Identify which cell holds the provided text, then report its [X, Y] central coordinate. 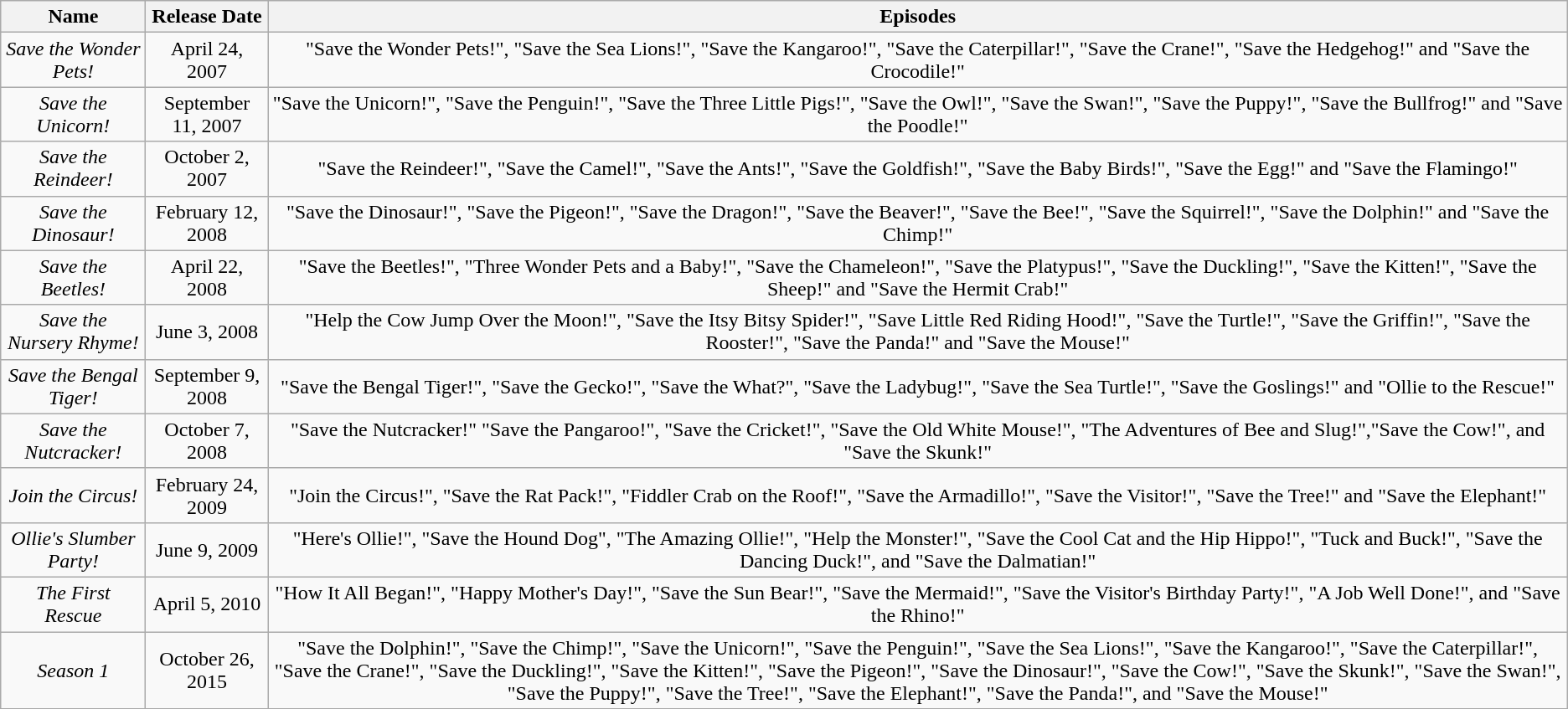
October 7, 2008 [207, 440]
Save the Unicorn! [74, 114]
Save the Wonder Pets! [74, 60]
April 24, 2007 [207, 60]
The First Rescue [74, 604]
"Save the Reindeer!", "Save the Camel!", "Save the Ants!", "Save the Goldfish!", "Save the Baby Birds!", "Save the Egg!" and "Save the Flamingo!" [918, 169]
April 22, 2008 [207, 278]
June 9, 2009 [207, 549]
Episodes [918, 17]
Save the Bengal Tiger! [74, 387]
April 5, 2010 [207, 604]
September 9, 2008 [207, 387]
Join the Circus! [74, 496]
Save the Nutcracker! [74, 440]
February 24, 2009 [207, 496]
Season 1 [74, 670]
October 2, 2007 [207, 169]
Save the Dinosaur! [74, 223]
Save the Nursery Rhyme! [74, 331]
June 3, 2008 [207, 331]
Save the Reindeer! [74, 169]
October 26, 2015 [207, 670]
February 12, 2008 [207, 223]
September 11, 2007 [207, 114]
Name [74, 17]
Save the Beetles! [74, 278]
Release Date [207, 17]
Ollie's Slumber Party! [74, 549]
